Detect which cell encompasses the target text, then output its [X, Y] center coordinate. 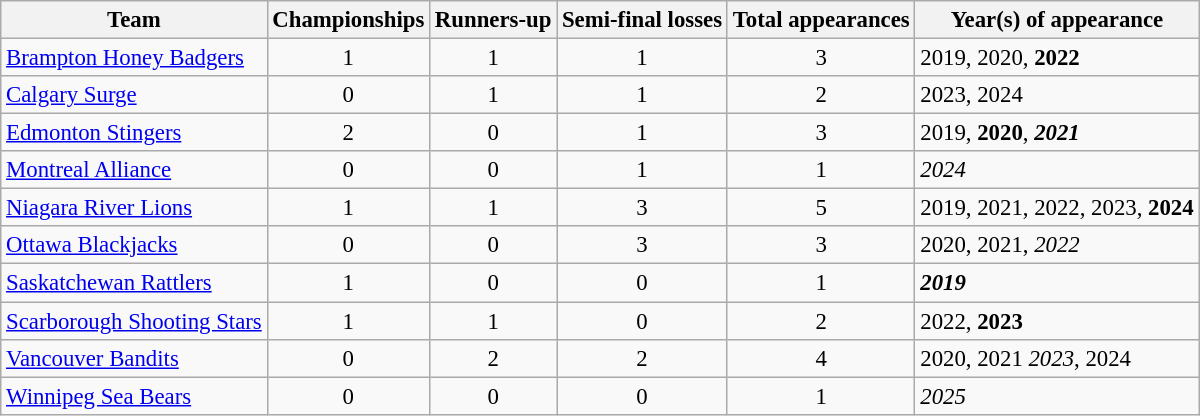
Vancouver Bandits [134, 358]
2023, 2024 [1057, 95]
Niagara River Lions [134, 208]
2024 [1057, 170]
Calgary Surge [134, 95]
4 [821, 358]
Semi-final losses [642, 20]
Year(s) of appearance [1057, 20]
Brampton Honey Badgers [134, 58]
Edmonton Stingers [134, 133]
2019 [1057, 283]
Scarborough Shooting Stars [134, 321]
5 [821, 208]
Winnipeg Sea Bears [134, 396]
2019, 2020, 2021 [1057, 133]
Championships [348, 20]
2020, 2021 2023, 2024 [1057, 358]
Montreal Alliance [134, 170]
Saskatchewan Rattlers [134, 283]
Team [134, 20]
Runners-up [494, 20]
2022, 2023 [1057, 321]
2025 [1057, 396]
Ottawa Blackjacks [134, 245]
2020, 2021, 2022 [1057, 245]
Total appearances [821, 20]
2019, 2020, 2022 [1057, 58]
2019, 2021, 2022, 2023, 2024 [1057, 208]
